Search for the cell housing the specified text and yield its [X, Y] center coordinate. 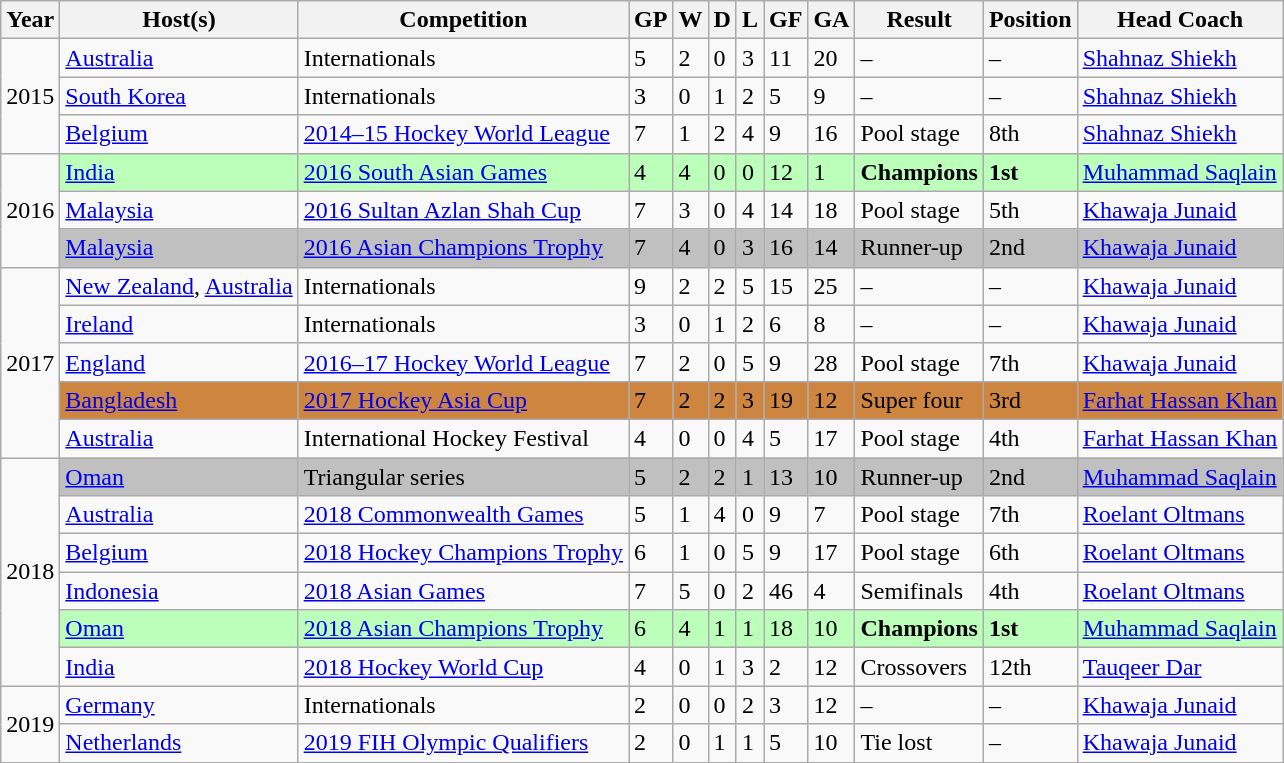
2018 [30, 572]
Tie lost [919, 743]
6th [1030, 553]
3rd [1030, 400]
Competition [463, 20]
2018 Commonwealth Games [463, 515]
2019 [30, 724]
L [750, 20]
2018 Hockey World Cup [463, 667]
2017 Hockey Asia Cup [463, 400]
Result [919, 20]
GF [786, 20]
25 [832, 286]
12th [1030, 667]
2014–15 Hockey World League [463, 134]
Germany [179, 705]
5th [1030, 210]
W [690, 20]
GA [832, 20]
19 [786, 400]
GP [651, 20]
13 [786, 477]
Crossovers [919, 667]
2015 [30, 96]
Position [1030, 20]
Semifinals [919, 591]
2016 [30, 210]
2016 South Asian Games [463, 172]
2018 Asian Games [463, 591]
New Zealand, Australia [179, 286]
28 [832, 362]
2017 [30, 362]
8th [1030, 134]
11 [786, 58]
2016 Sultan Azlan Shah Cup [463, 210]
Head Coach [1180, 20]
D [722, 20]
International Hockey Festival [463, 438]
Tauqeer Dar [1180, 667]
46 [786, 591]
Indonesia [179, 591]
15 [786, 286]
Super four [919, 400]
Netherlands [179, 743]
Ireland [179, 324]
2016–17 Hockey World League [463, 362]
2018 Hockey Champions Trophy [463, 553]
England [179, 362]
South Korea [179, 96]
2016 Asian Champions Trophy [463, 248]
2019 FIH Olympic Qualifiers [463, 743]
Bangladesh [179, 400]
20 [832, 58]
Triangular series [463, 477]
8 [832, 324]
2018 Asian Champions Trophy [463, 629]
Host(s) [179, 20]
Year [30, 20]
